From the cell containing the given text, extract its center point as (x, y) coordinate. 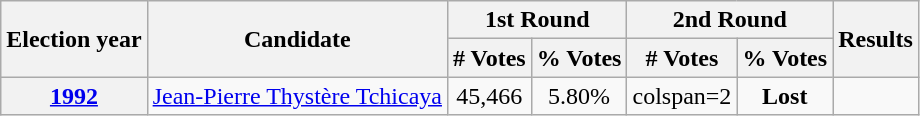
5.80% (579, 96)
Lost (785, 96)
Candidate (297, 39)
2nd Round (730, 20)
45,466 (489, 96)
colspan=2 (682, 96)
1992 (74, 96)
1st Round (536, 20)
Election year (74, 39)
Results (876, 39)
Jean-Pierre Thystère Tchicaya (297, 96)
